Locate the cell with the specified text and output its (x, y) center coordinate. 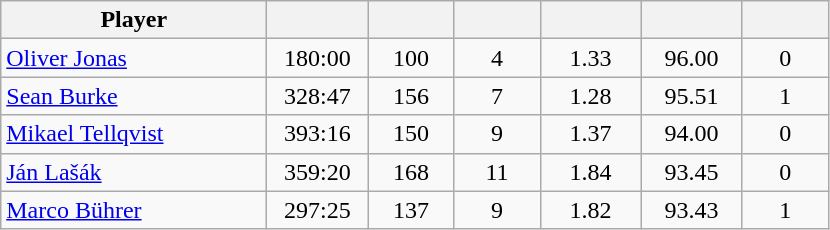
1.37 (590, 134)
1.28 (590, 96)
4 (497, 58)
11 (497, 172)
Oliver Jonas (134, 58)
93.43 (692, 210)
1.82 (590, 210)
Sean Burke (134, 96)
297:25 (318, 210)
Mikael Tellqvist (134, 134)
93.45 (692, 172)
Ján Lašák (134, 172)
1.33 (590, 58)
168 (411, 172)
137 (411, 210)
100 (411, 58)
Marco Bührer (134, 210)
7 (497, 96)
328:47 (318, 96)
Player (134, 20)
1.84 (590, 172)
180:00 (318, 58)
150 (411, 134)
94.00 (692, 134)
359:20 (318, 172)
96.00 (692, 58)
393:16 (318, 134)
156 (411, 96)
95.51 (692, 96)
